For the text-containing cell, return its midpoint in [x, y] coordinate format. 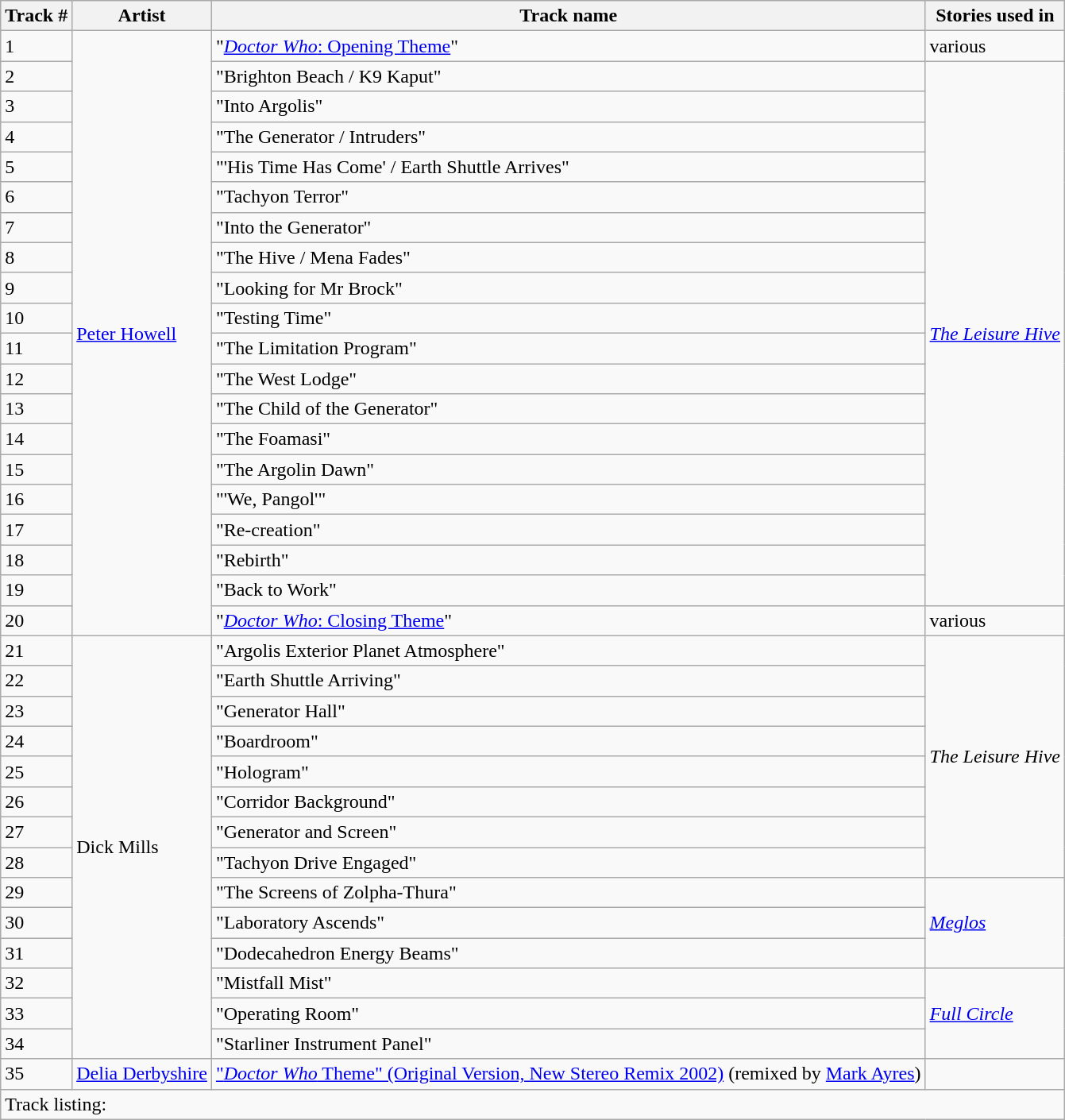
"Brighton Beach / K9 Kaput" [569, 76]
"Corridor Background" [569, 801]
35 [37, 1074]
"Starliner Instrument Panel" [569, 1044]
"Doctor Who: Opening Theme" [569, 46]
18 [37, 560]
"Argolis Exterior Planet Atmosphere" [569, 651]
19 [37, 590]
"Looking for Mr Brock" [569, 288]
"Mistfall Mist" [569, 983]
7 [37, 227]
"The Generator / Intruders" [569, 137]
27 [37, 832]
"Doctor Who: Closing Theme" [569, 620]
16 [37, 500]
22 [37, 681]
"The Screens of Zolpha-Thura" [569, 893]
12 [37, 379]
24 [37, 741]
20 [37, 620]
Meglos [994, 923]
Dick Mills [142, 847]
32 [37, 983]
"The Limitation Program" [569, 348]
"Testing Time" [569, 318]
11 [37, 348]
15 [37, 469]
5 [37, 167]
8 [37, 257]
"Operating Room" [569, 1014]
"Dodecahedron Energy Beams" [569, 953]
10 [37, 318]
25 [37, 771]
"'We, Pangol'" [569, 500]
Track listing: [533, 1104]
26 [37, 801]
28 [37, 862]
13 [37, 409]
31 [37, 953]
"Boardroom" [569, 741]
Track name [569, 16]
"Back to Work" [569, 590]
"Earth Shuttle Arriving" [569, 681]
"Into Argolis" [569, 106]
23 [37, 711]
Peter Howell [142, 334]
"The Child of the Generator" [569, 409]
Artist [142, 16]
"'His Time Has Come' / Earth Shuttle Arrives" [569, 167]
29 [37, 893]
14 [37, 439]
1 [37, 46]
6 [37, 197]
"Rebirth" [569, 560]
"Tachyon Terror" [569, 197]
2 [37, 76]
"The Hive / Mena Fades" [569, 257]
"The West Lodge" [569, 379]
"Laboratory Ascends" [569, 923]
Stories used in [994, 16]
"Hologram" [569, 771]
34 [37, 1044]
4 [37, 137]
21 [37, 651]
33 [37, 1014]
Track # [37, 16]
"Generator and Screen" [569, 832]
Full Circle [994, 1014]
"Into the Generator" [569, 227]
"The Argolin Dawn" [569, 469]
17 [37, 530]
"Re-creation" [569, 530]
30 [37, 923]
"Generator Hall" [569, 711]
9 [37, 288]
"Doctor Who Theme" (Original Version, New Stereo Remix 2002) (remixed by Mark Ayres) [569, 1074]
3 [37, 106]
"The Foamasi" [569, 439]
"Tachyon Drive Engaged" [569, 862]
Delia Derbyshire [142, 1074]
